Identify which cell holds the provided text, then report its [X, Y] central coordinate. 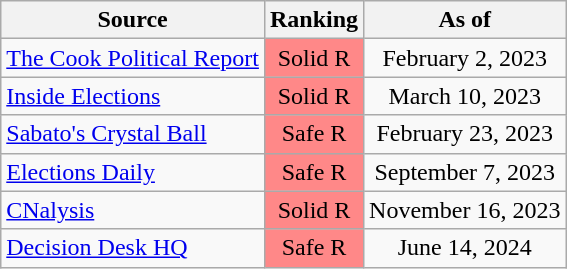
The Cook Political Report [133, 58]
February 2, 2023 [465, 58]
Decision Desk HQ [133, 248]
November 16, 2023 [465, 210]
March 10, 2023 [465, 96]
Inside Elections [133, 96]
Ranking [314, 20]
Elections Daily [133, 172]
As of [465, 20]
June 14, 2024 [465, 248]
CNalysis [133, 210]
February 23, 2023 [465, 134]
September 7, 2023 [465, 172]
Source [133, 20]
Sabato's Crystal Ball [133, 134]
